Locate the cell with the specified text and output its (X, Y) center coordinate. 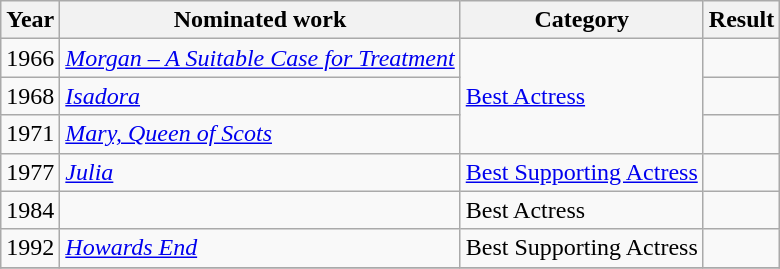
Result (741, 20)
1992 (30, 248)
1977 (30, 172)
Nominated work (260, 20)
1971 (30, 134)
1984 (30, 210)
1966 (30, 58)
Julia (260, 172)
Year (30, 20)
1968 (30, 96)
Isadora (260, 96)
Howards End (260, 248)
Morgan – A Suitable Case for Treatment (260, 58)
Mary, Queen of Scots (260, 134)
Category (582, 20)
